Search for the cell housing the specified text and yield its (X, Y) center coordinate. 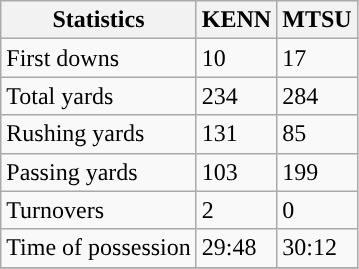
Time of possession (99, 248)
17 (317, 58)
Passing yards (99, 172)
First downs (99, 58)
30:12 (317, 248)
199 (317, 172)
131 (236, 134)
0 (317, 210)
10 (236, 58)
103 (236, 172)
Total yards (99, 96)
Turnovers (99, 210)
MTSU (317, 20)
KENN (236, 20)
2 (236, 210)
85 (317, 134)
Rushing yards (99, 134)
Statistics (99, 20)
284 (317, 96)
29:48 (236, 248)
234 (236, 96)
